Find where the given text appears and provide that cell's center as (X, Y) coordinate. 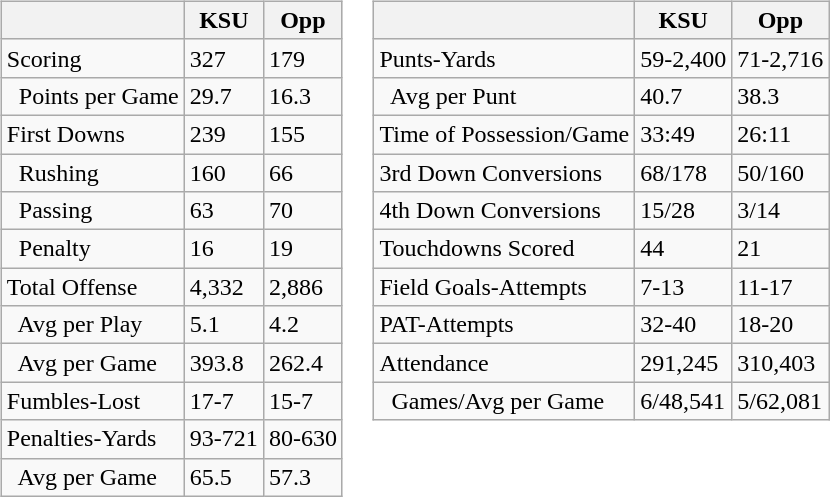
155 (302, 134)
291,245 (684, 363)
16.3 (302, 96)
310,403 (780, 363)
Touchdowns Scored (504, 249)
327 (224, 58)
Field Goals-Attempts (504, 287)
Games/Avg per Game (504, 401)
Time of Possession/Game (504, 134)
Avg per Punt (504, 96)
4.2 (302, 325)
PAT-Attempts (504, 325)
50/160 (780, 173)
32-40 (684, 325)
19 (302, 249)
5/62,081 (780, 401)
21 (780, 249)
66 (302, 173)
33:49 (684, 134)
Points per Game (92, 96)
63 (224, 211)
44 (684, 249)
57.3 (302, 477)
65.5 (224, 477)
80-630 (302, 439)
Passing (92, 211)
Penalties-Yards (92, 439)
239 (224, 134)
Attendance (504, 363)
70 (302, 211)
59-2,400 (684, 58)
First Downs (92, 134)
3rd Down Conversions (504, 173)
Penalty (92, 249)
3/14 (780, 211)
179 (302, 58)
38.3 (780, 96)
68/178 (684, 173)
262.4 (302, 363)
40.7 (684, 96)
15-7 (302, 401)
11-17 (780, 287)
2,886 (302, 287)
16 (224, 249)
29.7 (224, 96)
Rushing (92, 173)
393.8 (224, 363)
4,332 (224, 287)
Fumbles-Lost (92, 401)
Scoring (92, 58)
18-20 (780, 325)
71-2,716 (780, 58)
Punts-Yards (504, 58)
7-13 (684, 287)
160 (224, 173)
93-721 (224, 439)
15/28 (684, 211)
26:11 (780, 134)
6/48,541 (684, 401)
Total Offense (92, 287)
17-7 (224, 401)
5.1 (224, 325)
Avg per Play (92, 325)
4th Down Conversions (504, 211)
